Scan for the cell matching the given text and deliver its [X, Y] coordinate at center. 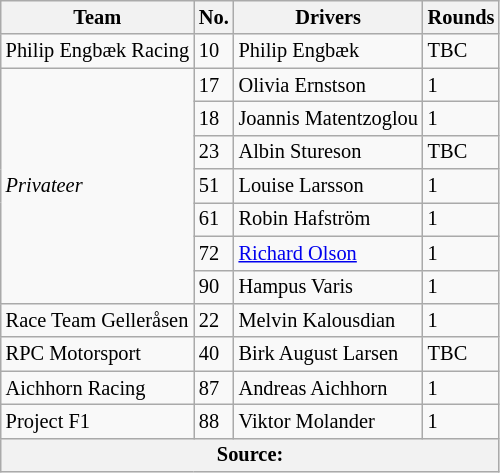
22 [214, 320]
Joannis Matentzoglou [328, 118]
61 [214, 219]
Richard Olson [328, 253]
Louise Larsson [328, 186]
Robin Hafström [328, 219]
87 [214, 388]
10 [214, 51]
Andreas Aichhorn [328, 388]
No. [214, 17]
Philip Engbæk Racing [98, 51]
Source: [250, 455]
Melvin Kalousdian [328, 320]
Albin Stureson [328, 152]
Aichhorn Racing [98, 388]
Birk August Larsen [328, 354]
Viktor Molander [328, 421]
Team [98, 17]
88 [214, 421]
Philip Engbæk [328, 51]
Project F1 [98, 421]
Privateer [98, 186]
72 [214, 253]
Race Team Gelleråsen [98, 320]
17 [214, 85]
Drivers [328, 17]
90 [214, 287]
23 [214, 152]
18 [214, 118]
51 [214, 186]
40 [214, 354]
Rounds [462, 17]
Hampus Varis [328, 287]
RPC Motorsport [98, 354]
Olivia Ernstson [328, 85]
